For the text-containing cell, return its midpoint in [x, y] coordinate format. 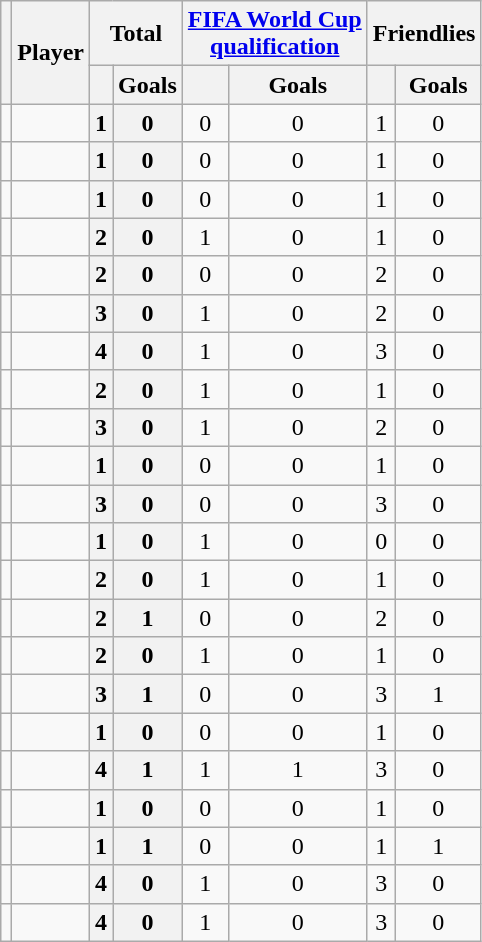
FIFA World Cupqualification [274, 34]
Total [136, 34]
Friendlies [424, 34]
Player [51, 52]
